Provide the [x, y] coordinate of the cell's center where the given text is located.  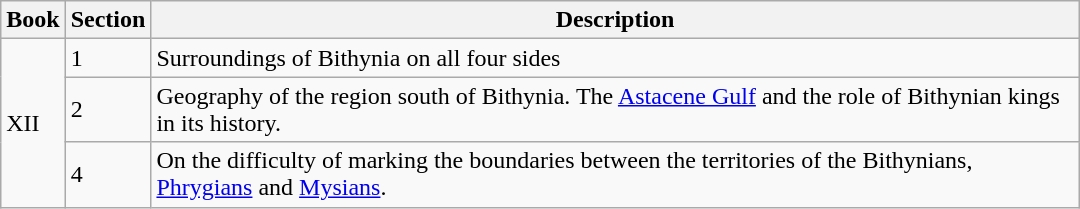
Geography of the region south of Bithynia. The Astacene Gulf and the role of Bithynian kings in its history. [615, 110]
Book [33, 20]
XII [33, 123]
On the difficulty of marking the boundaries between the territories of the Bithynians, Phrygians and Mysians. [615, 174]
1 [108, 58]
Section [108, 20]
2 [108, 110]
Surroundings of Bithynia on all four sides [615, 58]
4 [108, 174]
Description [615, 20]
